Provide the [x, y] coordinate of the cell's center where the given text is located.  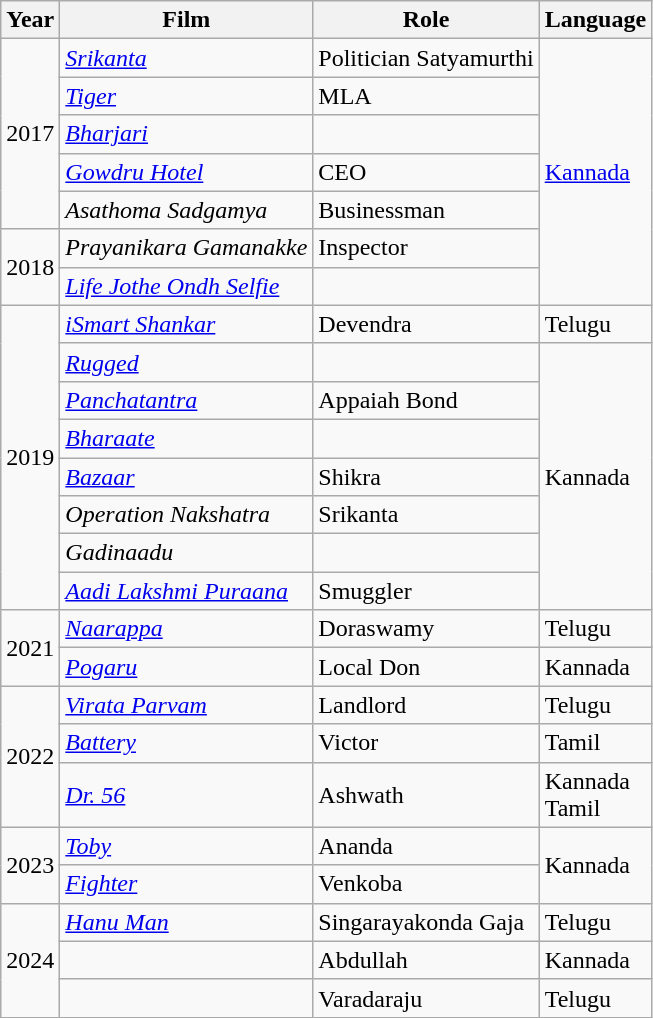
Tiger [186, 96]
Pogaru [186, 667]
Politician Satyamurthi [426, 58]
2024 [30, 960]
Hanu Man [186, 922]
Film [186, 20]
Naarappa [186, 629]
Abdullah [426, 960]
Businessman [426, 210]
Doraswamy [426, 629]
Local Don [426, 667]
2023 [30, 865]
Language [595, 20]
Operation Nakshatra [186, 515]
MLA [426, 96]
Ashwath [426, 794]
Bharaate [186, 438]
Venkoba [426, 884]
Varadaraju [426, 998]
2022 [30, 756]
2018 [30, 267]
iSmart Shankar [186, 324]
Bharjari [186, 134]
Virata Parvam [186, 705]
Bazaar [186, 477]
Inspector [426, 248]
Landlord [426, 705]
Kannada Tamil [595, 794]
Rugged [186, 362]
2017 [30, 134]
Role [426, 20]
Devendra [426, 324]
Singarayakonda Gaja [426, 922]
Smuggler [426, 591]
Gowdru Hotel [186, 172]
Victor [426, 743]
Fighter [186, 884]
Appaiah Bond [426, 400]
Toby [186, 846]
Life Jothe Ondh Selfie [186, 286]
Panchatantra [186, 400]
Battery [186, 743]
CEO [426, 172]
Aadi Lakshmi Puraana [186, 591]
2021 [30, 648]
Prayanikara Gamanakke [186, 248]
Ananda [426, 846]
Gadinaadu [186, 553]
Year [30, 20]
Tamil [595, 743]
Shikra [426, 477]
Asathoma Sadgamya [186, 210]
2019 [30, 457]
Dr. 56 [186, 794]
